Return [X, Y] of the center of cell containing provided text 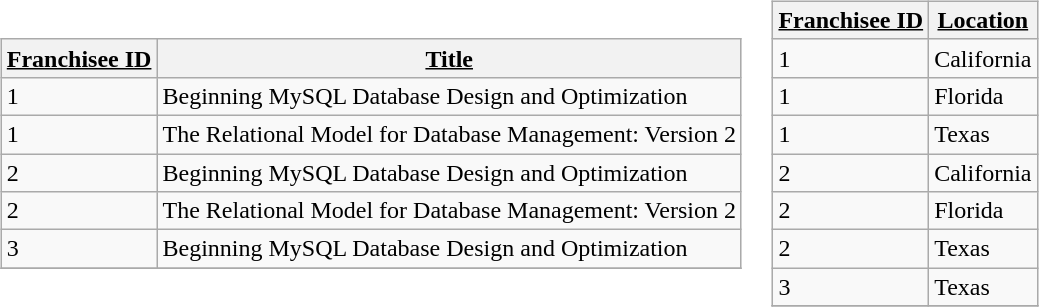
Title [449, 58]
Location [983, 20]
